Determine the [X, Y] coordinate at the center of the cell enclosing the given text.  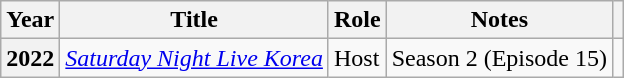
Role [357, 20]
Season 2 (Episode 15) [499, 58]
Year [30, 20]
2022 [30, 58]
Host [357, 58]
Saturday Night Live Korea [194, 58]
Notes [499, 20]
Title [194, 20]
